Search for the cell housing the specified text and yield its (X, Y) center coordinate. 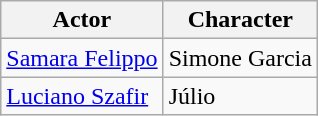
Actor (82, 20)
Character (240, 20)
Samara Felippo (82, 58)
Simone Garcia (240, 58)
Júlio (240, 96)
Luciano Szafir (82, 96)
